Return the (x, y) coordinate for the center point of the cell that contains the specified text.  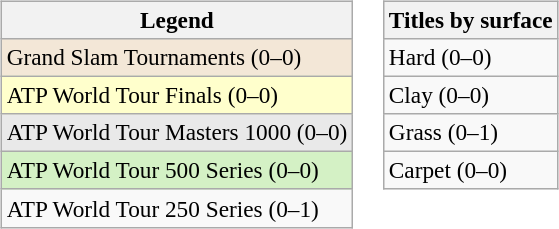
Grass (0–1) (470, 133)
ATP World Tour Finals (0–0) (176, 95)
Hard (0–0) (470, 57)
Carpet (0–0) (470, 171)
ATP World Tour 250 Series (0–1) (176, 208)
Legend (176, 20)
Titles by surface (470, 20)
Clay (0–0) (470, 95)
Grand Slam Tournaments (0–0) (176, 57)
ATP World Tour Masters 1000 (0–0) (176, 133)
ATP World Tour 500 Series (0–0) (176, 171)
